Provide the (x, y) coordinate of the cell's center where the given text is located.  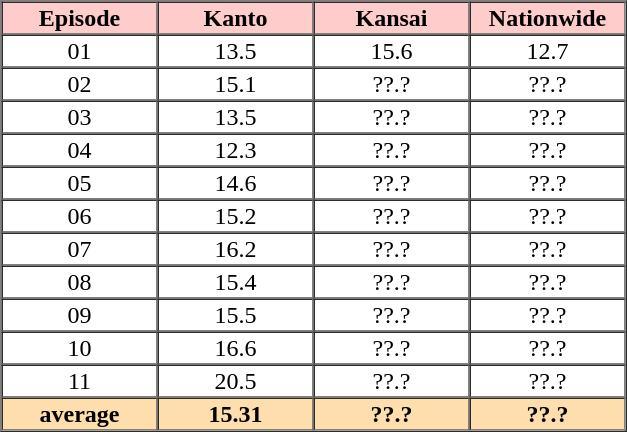
15.6 (392, 50)
06 (80, 216)
15.31 (236, 414)
05 (80, 182)
14.6 (236, 182)
09 (80, 314)
03 (80, 116)
08 (80, 282)
04 (80, 150)
Episode (80, 18)
07 (80, 248)
20.5 (236, 380)
Kanto (236, 18)
15.5 (236, 314)
02 (80, 84)
15.1 (236, 84)
16.2 (236, 248)
11 (80, 380)
15.4 (236, 282)
12.3 (236, 150)
01 (80, 50)
Kansai (392, 18)
16.6 (236, 348)
15.2 (236, 216)
Nationwide (548, 18)
average (80, 414)
12.7 (548, 50)
10 (80, 348)
